Return [x, y] of the center of cell containing provided text 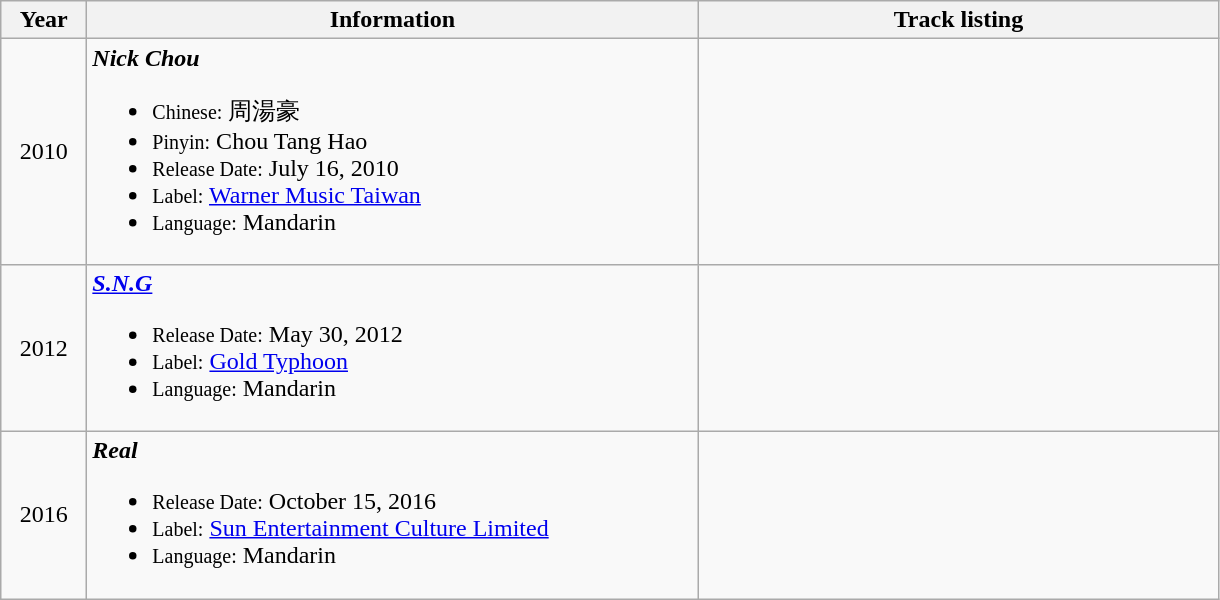
2016 [44, 514]
Year [44, 20]
RealRelease Date: October 15, 2016Label: Sun Entertainment Culture LimitedLanguage: Mandarin [392, 514]
2012 [44, 348]
Information [392, 20]
Track listing [958, 20]
S.N.GRelease Date: May 30, 2012Label: Gold TyphoonLanguage: Mandarin [392, 348]
Nick ChouChinese: 周湯豪Pinyin: Chou Tang HaoRelease Date: July 16, 2010Label: Warner Music TaiwanLanguage: Mandarin [392, 152]
2010 [44, 152]
